For the text-containing cell, return its midpoint in [X, Y] coordinate format. 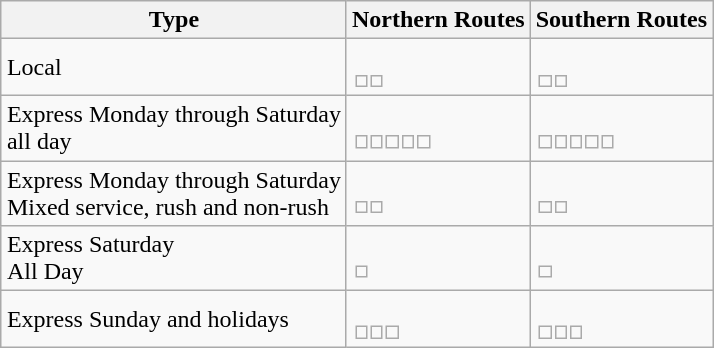
Type [174, 20]
Express Sunday and holidays [174, 320]
Northern Routes [438, 20]
Local [174, 68]
Southern Routes [621, 20]
Express SaturdayAll Day [174, 258]
Express Monday through SaturdayMixed service, rush and non-rush [174, 192]
Express Monday through Saturdayall day [174, 128]
